Determine the (x, y) coordinate at the center of the cell enclosing the given text.  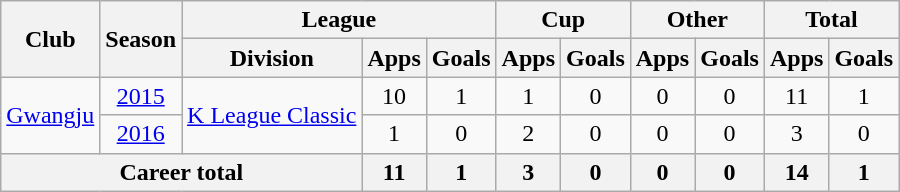
2016 (141, 134)
K League Classic (272, 115)
Cup (563, 20)
14 (796, 172)
Division (272, 58)
League (340, 20)
Total (831, 20)
2015 (141, 96)
Gwangju (50, 115)
Club (50, 39)
2 (528, 134)
10 (394, 96)
Other (697, 20)
Season (141, 39)
Career total (182, 172)
